Determine the [x, y] coordinate at the center of the cell enclosing the given text.  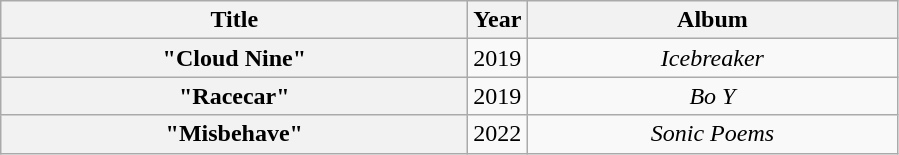
Icebreaker [712, 58]
"Racecar" [234, 96]
2022 [498, 134]
Bo Y [712, 96]
Sonic Poems [712, 134]
Album [712, 20]
"Misbehave" [234, 134]
Year [498, 20]
"Cloud Nine" [234, 58]
Title [234, 20]
